Detect which cell encompasses the target text, then output its (X, Y) center coordinate. 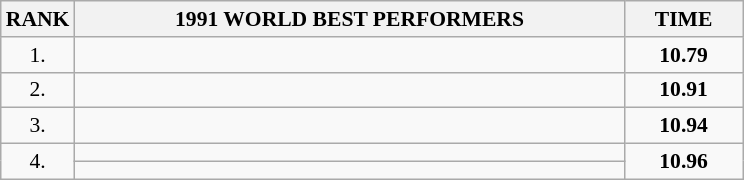
4. (38, 162)
1991 WORLD BEST PERFORMERS (349, 19)
TIME (684, 19)
10.96 (684, 162)
2. (38, 90)
10.91 (684, 90)
10.94 (684, 126)
1. (38, 55)
10.79 (684, 55)
3. (38, 126)
RANK (38, 19)
